Determine the [X, Y] coordinate at the center of the cell enclosing the given text.  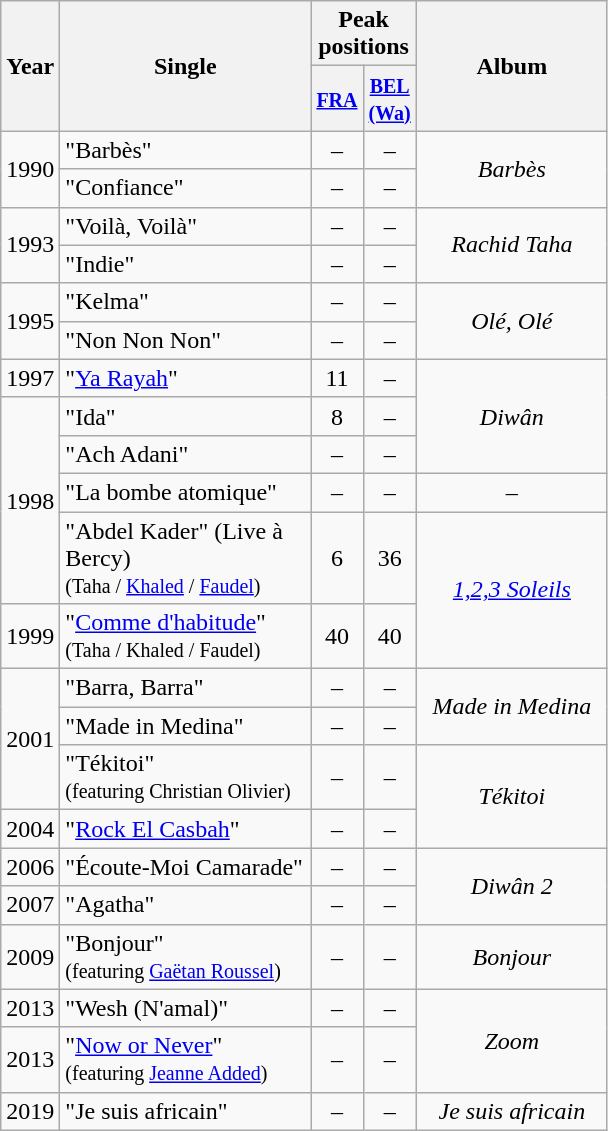
2006 [30, 867]
"Je suis africain" [186, 1111]
2019 [30, 1111]
"Barra, Barra" [186, 688]
1990 [30, 169]
11 [337, 378]
"Indie" [186, 264]
2009 [30, 956]
Made in Medina [512, 707]
Diwân [512, 416]
1,2,3 Soleils [512, 590]
"Kelma" [186, 302]
"Made in Medina" [186, 726]
1999 [30, 636]
36 [390, 558]
Diwân 2 [512, 886]
"Bonjour" (featuring Gaëtan Roussel) [186, 956]
"Tékitoi" (featuring Christian Olivier) [186, 778]
"Comme d'habitude" (Taha / Khaled / Faudel) [186, 636]
"Écoute-Moi Camarade" [186, 867]
"Barbès" [186, 150]
2007 [30, 905]
Album [512, 66]
Je suis africain [512, 1111]
1995 [30, 321]
"Abdel Kader" (Live à Bercy) (Taha / Khaled / Faudel) [186, 558]
"Agatha" [186, 905]
"Confiance" [186, 188]
"Ida" [186, 416]
Zoom [512, 1040]
8 [337, 416]
6 [337, 558]
Tékitoi [512, 796]
"La bombe atomique" [186, 492]
1993 [30, 245]
1997 [30, 378]
Rachid Taha [512, 245]
1998 [30, 500]
"Wesh (N'amal)" [186, 1008]
"Ya Rayah" [186, 378]
"Now or Never" (featuring Jeanne Added) [186, 1060]
Bonjour [512, 956]
Year [30, 66]
"Ach Adani" [186, 454]
"Rock El Casbah" [186, 829]
Olé, Olé [512, 321]
2001 [30, 740]
Peak positions [364, 34]
2004 [30, 829]
Single [186, 66]
FRA [337, 98]
BEL (Wa) [390, 98]
Barbès [512, 169]
"Voilà, Voilà" [186, 226]
"Non Non Non" [186, 340]
